From the cell containing the given text, extract its center point as (x, y) coordinate. 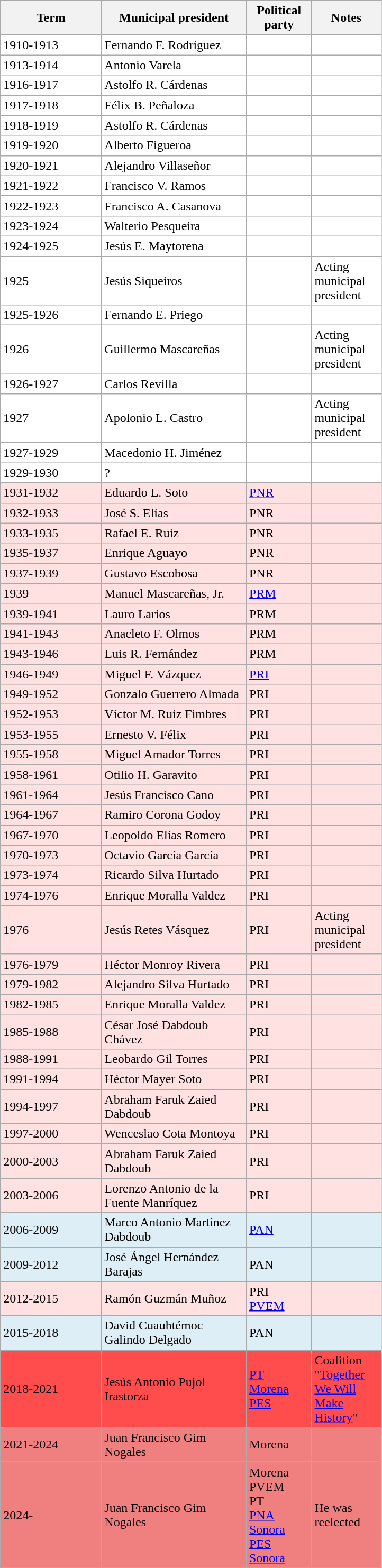
2021-2024 (51, 1445)
1916-1917 (51, 85)
1927-1929 (51, 453)
1941-1943 (51, 634)
PT Morena PES (279, 1389)
Jesús Retes Vásquez (174, 930)
1964-1967 (51, 815)
Walterio Pesqueira (174, 226)
1982-1985 (51, 1004)
1970-1973 (51, 855)
1925 (51, 280)
Ricardo Silva Hurtado (174, 875)
Octavio García García (174, 855)
1939 (51, 593)
1927 (51, 418)
1943-1946 (51, 654)
Manuel Mascareñas, Jr. (174, 593)
Francisco A. Casanova (174, 206)
Notes (346, 18)
Eduardo L. Soto (174, 493)
1946-1949 (51, 674)
2015-2018 (51, 1333)
Fernando E. Priego (174, 315)
Jesús Antonio Pujol Irastorza (174, 1389)
1985-1988 (51, 1031)
Gonzalo Guerrero Almada (174, 694)
Apolonio L. Castro (174, 418)
1918-1919 (51, 125)
Rafael E. Ruiz (174, 533)
1955-1958 (51, 755)
1994-1997 (51, 1106)
1949-1952 (51, 694)
Ramón Guzmán Muñoz (174, 1299)
Anacleto F. Olmos (174, 634)
1997-2000 (51, 1134)
1958-1961 (51, 775)
Antonio Varela (174, 65)
Political party (279, 18)
Félix B. Peñaloza (174, 105)
2003-2006 (51, 1195)
Francisco V. Ramos (174, 186)
Lorenzo Antonio de la Fuente Manríquez (174, 1195)
PRI PVEM (279, 1299)
1952-1953 (51, 714)
1935-1937 (51, 553)
1920-1921 (51, 166)
Leopoldo Elías Romero (174, 835)
Héctor Monroy Rivera (174, 964)
1961-1964 (51, 795)
2009-2012 (51, 1264)
1939-1941 (51, 613)
Jesús Francisco Cano (174, 795)
1991-1994 (51, 1079)
Jesús E. Maytorena (174, 246)
? (174, 473)
1979-1982 (51, 984)
1932-1933 (51, 513)
Alejandro Villaseñor (174, 166)
Wenceslao Cota Montoya (174, 1134)
Miguel F. Vázquez (174, 674)
David Cuauhtémoc Galindo Delgado (174, 1333)
2006-2009 (51, 1230)
1953-1955 (51, 735)
He was reelected (346, 1515)
Fernando F. Rodríguez (174, 45)
José Ángel Hernández Barajas (174, 1264)
1931-1932 (51, 493)
Morena (279, 1445)
1924-1925 (51, 246)
Otilio H. Garavito (174, 775)
Municipal president (174, 18)
1925-1926 (51, 315)
2000-2003 (51, 1161)
1926-1927 (51, 384)
1976-1979 (51, 964)
Marco Antonio Martínez Dabdoub (174, 1230)
1917-1918 (51, 105)
2012-2015 (51, 1299)
Alejandro Silva Hurtado (174, 984)
Macedonio H. Jiménez (174, 453)
1926 (51, 350)
1937-1939 (51, 573)
Víctor M. Ruiz Fimbres (174, 714)
Héctor Mayer Soto (174, 1079)
Morena PVEM PT PNA Sonora PES Sonora (279, 1515)
César José Dabdoub Chávez (174, 1031)
2024- (51, 1515)
José S. Elías (174, 513)
Ramiro Corona Godoy (174, 815)
Alberto Figueroa (174, 145)
1913-1914 (51, 65)
Term (51, 18)
1988-1991 (51, 1059)
1922-1923 (51, 206)
Guillermo Mascareñas (174, 350)
1973-1974 (51, 875)
1921-1922 (51, 186)
Gustavo Escobosa (174, 573)
Miguel Amador Torres (174, 755)
Enrique Aguayo (174, 553)
1974-1976 (51, 895)
1910-1913 (51, 45)
1919-1920 (51, 145)
Carlos Revilla (174, 384)
Ernesto V. Félix (174, 735)
Jesús Siqueiros (174, 280)
1929-1930 (51, 473)
1933-1935 (51, 533)
Luis R. Fernández (174, 654)
Lauro Larios (174, 613)
2018-2021 (51, 1389)
Leobardo Gil Torres (174, 1059)
Coalition "Together We Will Make History" (346, 1389)
1923-1924 (51, 226)
1976 (51, 930)
1967-1970 (51, 835)
